Pinpoint the cell where the given text exists, returning its [x, y] midpoint coordinate. 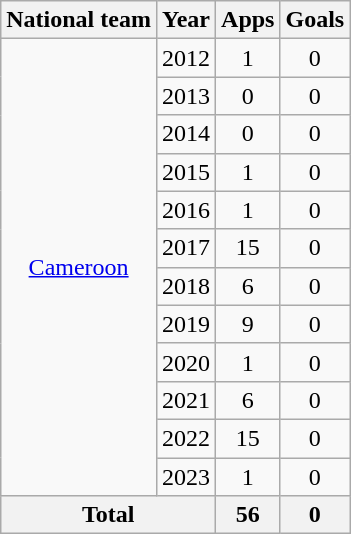
2014 [186, 134]
Apps [248, 20]
Year [186, 20]
2017 [186, 248]
2013 [186, 96]
2016 [186, 210]
2022 [186, 438]
9 [248, 324]
2021 [186, 400]
2012 [186, 58]
Total [108, 515]
National team [79, 20]
2019 [186, 324]
Cameroon [79, 268]
56 [248, 515]
2023 [186, 477]
2015 [186, 172]
Goals [315, 20]
2020 [186, 362]
2018 [186, 286]
